Pinpoint the cell where the given text exists, returning its [x, y] midpoint coordinate. 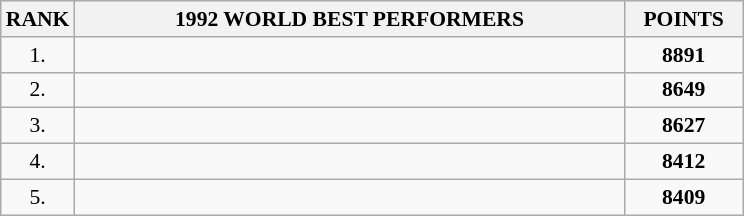
POINTS [684, 19]
2. [38, 90]
RANK [38, 19]
4. [38, 162]
8891 [684, 55]
3. [38, 126]
8649 [684, 90]
1992 WORLD BEST PERFORMERS [349, 19]
8627 [684, 126]
1. [38, 55]
5. [38, 197]
8412 [684, 162]
8409 [684, 197]
